Detect which cell encompasses the target text, then output its [X, Y] center coordinate. 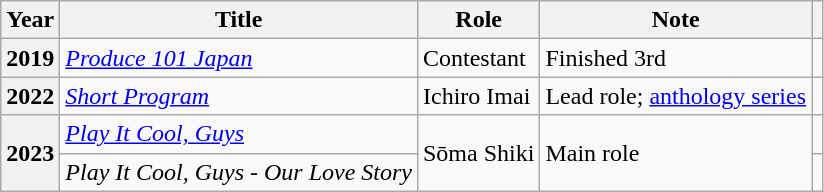
Contestant [478, 58]
2023 [30, 153]
Role [478, 20]
Lead role; anthology series [676, 96]
Main role [676, 153]
Short Program [239, 96]
Finished 3rd [676, 58]
Note [676, 20]
Year [30, 20]
2019 [30, 58]
2022 [30, 96]
Ichiro Imai [478, 96]
Play It Cool, Guys [239, 134]
Title [239, 20]
Produce 101 Japan [239, 58]
Sōma Shiki [478, 153]
Play It Cool, Guys - Our Love Story [239, 172]
